Provide the (X, Y) coordinate of the cell's center where the given text is located.  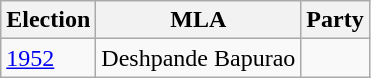
MLA (198, 20)
1952 (48, 58)
Election (48, 20)
Party (335, 20)
Deshpande Bapurao (198, 58)
